Search for the cell housing the specified text and yield its [x, y] center coordinate. 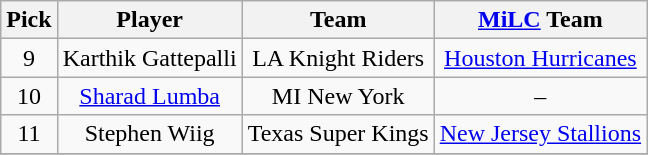
Team [338, 20]
Sharad Lumba [150, 96]
11 [29, 134]
Player [150, 20]
MI New York [338, 96]
Karthik Gattepalli [150, 58]
MiLC Team [540, 20]
New Jersey Stallions [540, 134]
LA Knight Riders [338, 58]
9 [29, 58]
10 [29, 96]
– [540, 96]
Texas Super Kings [338, 134]
Houston Hurricanes [540, 58]
Pick [29, 20]
Stephen Wiig [150, 134]
